Extract the (X, Y) coordinate from the center of the cell holding the provided text.  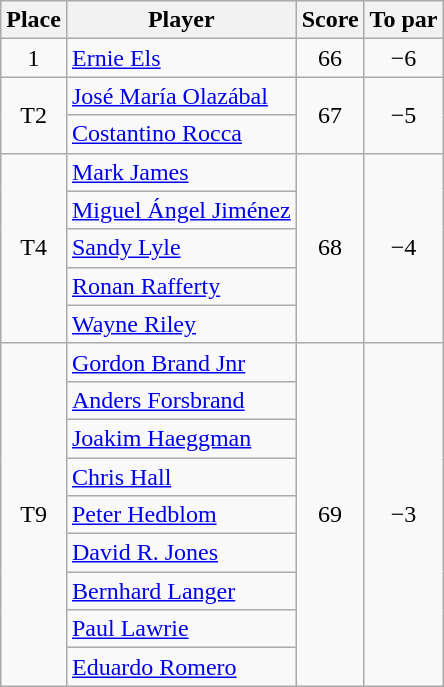
Ronan Rafferty (181, 286)
Anders Forsbrand (181, 400)
T2 (34, 115)
−3 (404, 514)
68 (330, 248)
Eduardo Romero (181, 667)
David R. Jones (181, 553)
Player (181, 20)
Mark James (181, 172)
Ernie Els (181, 58)
−6 (404, 58)
Sandy Lyle (181, 248)
Costantino Rocca (181, 134)
Wayne Riley (181, 324)
−4 (404, 248)
Paul Lawrie (181, 629)
66 (330, 58)
José María Olazábal (181, 96)
T9 (34, 514)
Miguel Ángel Jiménez (181, 210)
To par (404, 20)
Gordon Brand Jnr (181, 362)
1 (34, 58)
Chris Hall (181, 477)
67 (330, 115)
Bernhard Langer (181, 591)
Place (34, 20)
Joakim Haeggman (181, 438)
Peter Hedblom (181, 515)
69 (330, 514)
−5 (404, 115)
Score (330, 20)
T4 (34, 248)
